For the text-containing cell, return its midpoint in (X, Y) coordinate format. 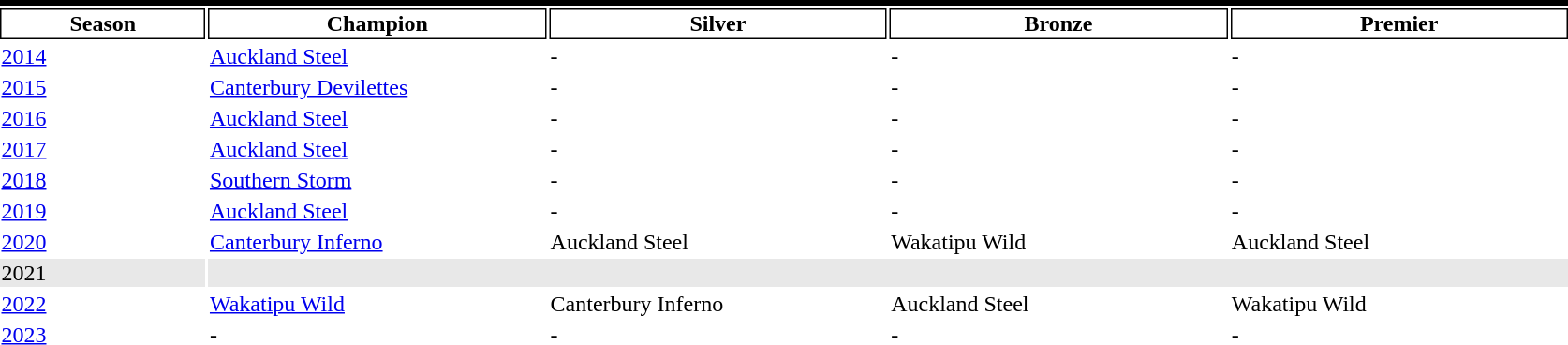
2021 (103, 273)
2018 (103, 180)
2020 (103, 242)
Premier (1399, 24)
Canterbury Devilettes (377, 87)
2016 (103, 118)
Season (103, 24)
2017 (103, 149)
2015 (103, 87)
Bronze (1058, 24)
2022 (103, 304)
2019 (103, 211)
2014 (103, 56)
Silver (717, 24)
Southern Storm (377, 180)
Champion (377, 24)
